Detect which cell encompasses the target text, then output its [X, Y] center coordinate. 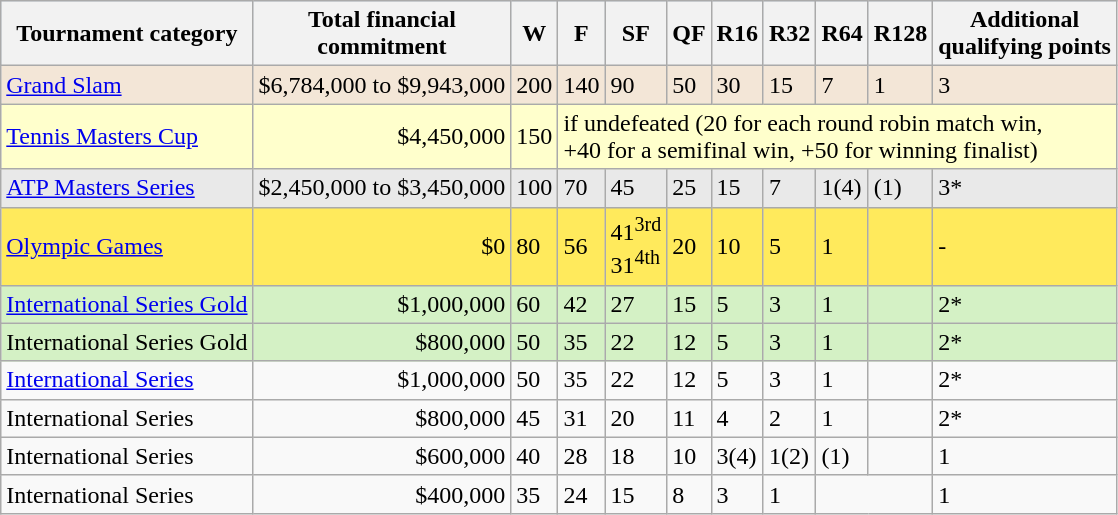
100 [534, 188]
R128 [900, 34]
Additional qualifying points [1025, 34]
70 [582, 188]
R32 [789, 34]
R64 [842, 34]
R16 [737, 34]
$400,000 [382, 494]
F [582, 34]
140 [582, 85]
80 [534, 246]
56 [582, 246]
42 [582, 304]
24 [582, 494]
$0 [382, 246]
31 [582, 418]
4 [737, 418]
$2,450,000 to $3,450,000 [382, 188]
413rd314th [636, 246]
Total financial commitment [382, 34]
40 [534, 456]
$4,450,000 [382, 136]
$6,784,000 to $9,943,000 [382, 85]
if undefeated (20 for each round robin match win, +40 for a semifinal win, +50 for winning finalist) [838, 136]
90 [636, 85]
- [1025, 246]
3(4) [737, 456]
ATP Masters Series [127, 188]
W [534, 34]
27 [636, 304]
11 [689, 418]
1(4) [842, 188]
Olympic Games [127, 246]
25 [689, 188]
QF [689, 34]
Tennis Masters Cup [127, 136]
2 [789, 418]
60 [534, 304]
SF [636, 34]
28 [582, 456]
Tournament category [127, 34]
18 [636, 456]
Grand Slam [127, 85]
1(2) [789, 456]
3* [1025, 188]
200 [534, 85]
150 [534, 136]
30 [737, 85]
$600,000 [382, 456]
8 [689, 494]
